Locate the cell with the specified text and output its (x, y) center coordinate. 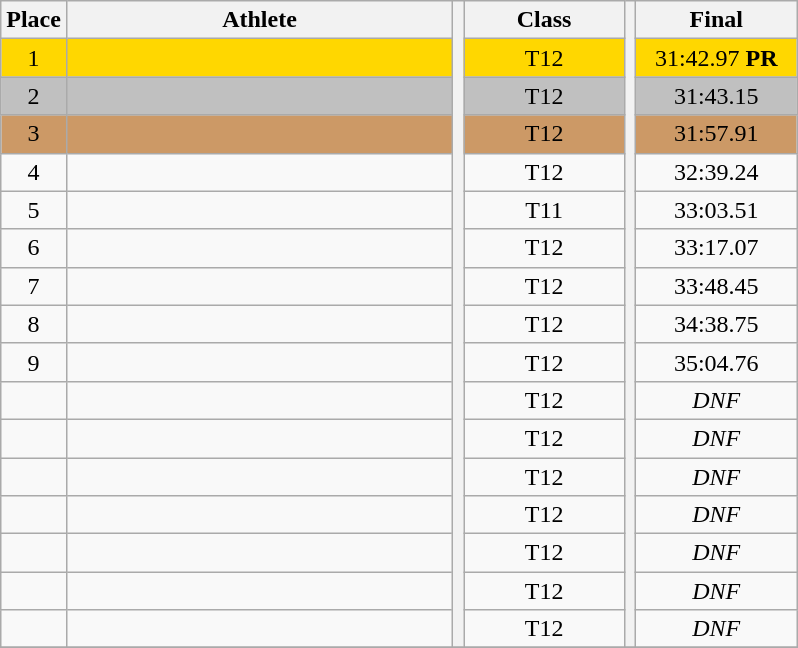
33:17.07 (716, 248)
5 (34, 210)
34:38.75 (716, 324)
2 (34, 96)
Class (544, 20)
8 (34, 324)
33:03.51 (716, 210)
4 (34, 172)
Place (34, 20)
35:04.76 (716, 362)
3 (34, 134)
31:42.97 PR (716, 58)
31:57.91 (716, 134)
9 (34, 362)
33:48.45 (716, 286)
Athlete (259, 20)
Final (716, 20)
7 (34, 286)
6 (34, 248)
32:39.24 (716, 172)
31:43.15 (716, 96)
1 (34, 58)
T11 (544, 210)
